Return (X, Y) of the center of cell containing provided text 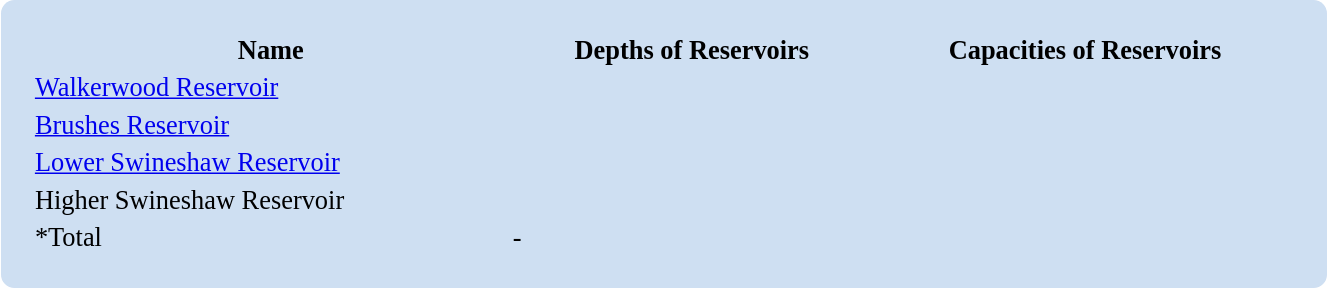
Brushes Reservoir (270, 125)
- (692, 237)
Higher Swineshaw Reservoir (270, 200)
Walkerwood Reservoir (270, 87)
Capacities of Reservoirs (1084, 50)
Depths of Reservoirs (692, 50)
*Total (270, 237)
Name (270, 50)
Lower Swineshaw Reservoir (270, 163)
